Return (x, y) of the center of cell containing provided text 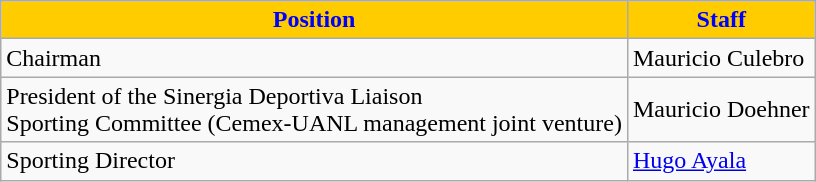
President of the Sinergia Deportiva LiaisonSporting Committee (Cemex-UANL management joint venture) (314, 110)
Staff (721, 20)
Hugo Ayala (721, 161)
Chairman (314, 58)
Sporting Director (314, 161)
Position (314, 20)
Mauricio Doehner (721, 110)
Mauricio Culebro (721, 58)
